Pinpoint the cell where the given text exists, returning its [X, Y] midpoint coordinate. 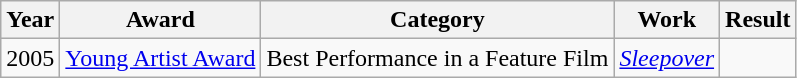
Work [667, 20]
Year [30, 20]
Sleepover [667, 58]
Award [160, 20]
Best Performance in a Feature Film [438, 58]
Young Artist Award [160, 58]
Result [758, 20]
2005 [30, 58]
Category [438, 20]
